Detect which cell encompasses the target text, then output its (x, y) center coordinate. 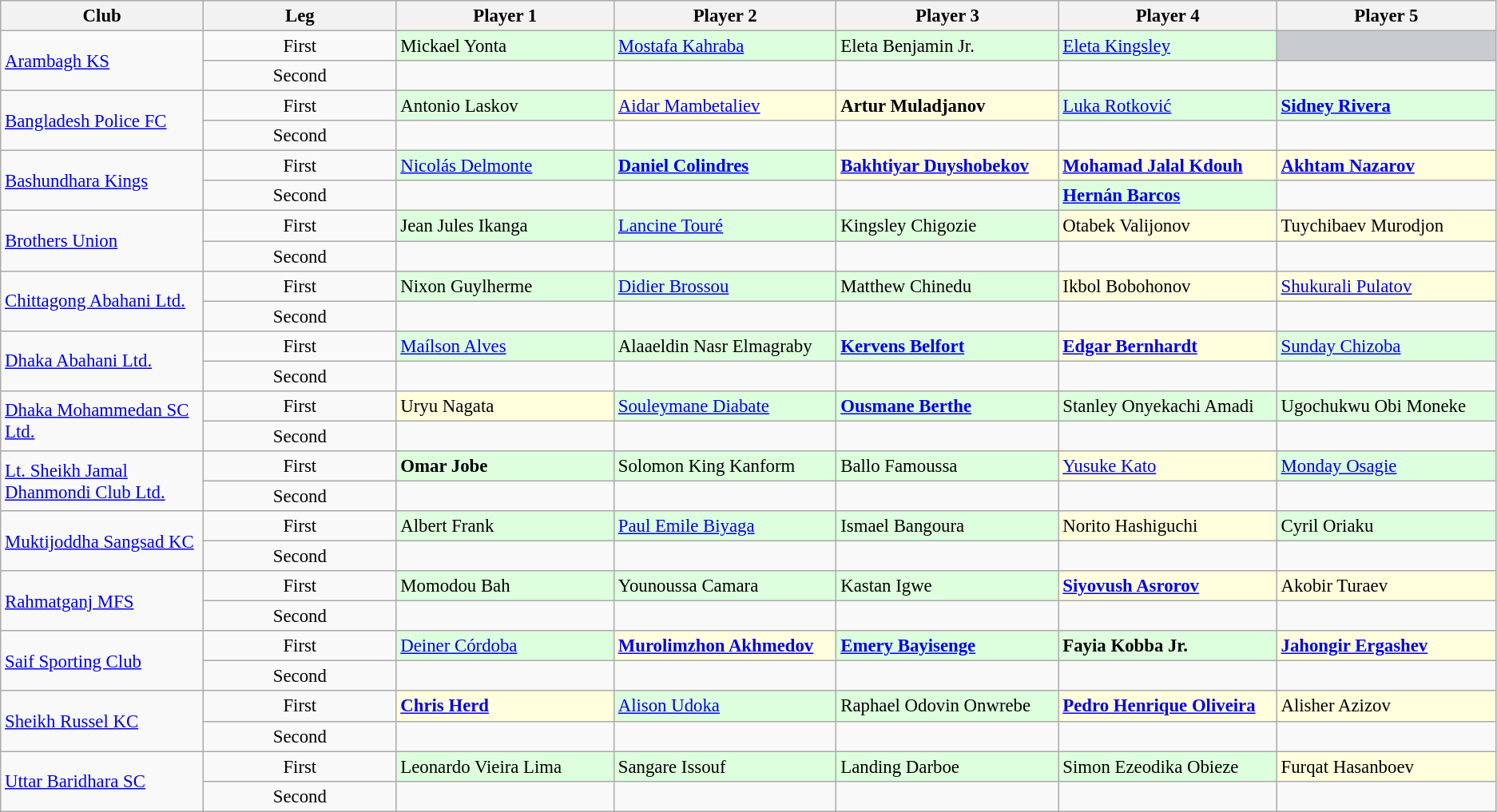
Maílson Alves (505, 346)
Bakhtiyar Duyshobekov (947, 166)
Yusuke Kato (1168, 466)
Souleymane Diabate (725, 406)
Uttar Baridhara SC (102, 781)
Eleta Kingsley (1168, 46)
Pedro Henrique Oliveira (1168, 707)
Dhaka Abahani Ltd. (102, 361)
Sangare Issouf (725, 766)
Nicolás Delmonte (505, 166)
Antonio Laskov (505, 106)
Otabek Valijonov (1168, 226)
Sunday Chizoba (1386, 346)
Edgar Bernhardt (1168, 346)
Stanley Onyekachi Amadi (1168, 406)
Alison Udoka (725, 707)
Monday Osagie (1386, 466)
Shukurali Pulatov (1386, 286)
Norito Hashiguchi (1168, 526)
Jahongir Ergashev (1386, 646)
Player 2 (725, 16)
Murolimzhon Akhmedov (725, 646)
Omar Jobe (505, 466)
Chittagong Abahani Ltd. (102, 300)
Didier Brossou (725, 286)
Dhaka Mohammedan SC Ltd. (102, 422)
Leonardo Vieira Lima (505, 766)
Ikbol Bobohonov (1168, 286)
Mickael Yonta (505, 46)
Lancine Touré (725, 226)
Solomon King Kanform (725, 466)
Siyovush Asrorov (1168, 586)
Bangladesh Police FC (102, 121)
Paul Emile Biyaga (725, 526)
Sheikh Russel KC (102, 722)
Alaaeldin Nasr Elmagraby (725, 346)
Sidney Rivera (1386, 106)
Daniel Colindres (725, 166)
Uryu Nagata (505, 406)
Player 1 (505, 16)
Artur Muladjanov (947, 106)
Fayia Kobba Jr. (1168, 646)
Landing Darboe (947, 766)
Eleta Benjamin Jr. (947, 46)
Rahmatganj MFS (102, 600)
Bashundhara Kings (102, 180)
Ugochukwu Obi Moneke (1386, 406)
Player 3 (947, 16)
Player 4 (1168, 16)
Jean Jules Ikanga (505, 226)
Leg (300, 16)
Emery Bayisenge (947, 646)
Ousmane Berthe (947, 406)
Club (102, 16)
Furqat Hasanboev (1386, 766)
Albert Frank (505, 526)
Kastan Igwe (947, 586)
Aidar Mambetaliev (725, 106)
Raphael Odovin Onwrebe (947, 707)
Luka Rotković (1168, 106)
Mohamad Jalal Kdouh (1168, 166)
Deiner Córdoba (505, 646)
Younoussa Camara (725, 586)
Arambagh KS (102, 61)
Kervens Belfort (947, 346)
Matthew Chinedu (947, 286)
Akobir Turaev (1386, 586)
Player 5 (1386, 16)
Alisher Azizov (1386, 707)
Brothers Union (102, 241)
Ismael Bangoura (947, 526)
Chris Herd (505, 707)
Kingsley Chigozie (947, 226)
Akhtam Nazarov (1386, 166)
Simon Ezeodika Obieze (1168, 766)
Ballo Famoussa (947, 466)
Cyril Oriaku (1386, 526)
Muktijoddha Sangsad KC (102, 541)
Mostafa Kahraba (725, 46)
Saif Sporting Club (102, 661)
Momodou Bah (505, 586)
Tuychibaev Murodjon (1386, 226)
Hernán Barcos (1168, 196)
Nixon Guylherme (505, 286)
Lt. Sheikh Jamal Dhanmondi Club Ltd. (102, 481)
